Search for the cell housing the specified text and yield its [X, Y] center coordinate. 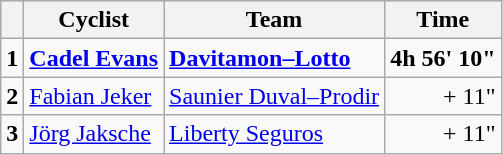
3 [12, 134]
Time [443, 20]
Saunier Duval–Prodir [274, 96]
4h 56' 10" [443, 58]
Cyclist [94, 20]
2 [12, 96]
Davitamon–Lotto [274, 58]
Liberty Seguros [274, 134]
Team [274, 20]
1 [12, 58]
Jörg Jaksche [94, 134]
Fabian Jeker [94, 96]
Cadel Evans [94, 58]
